Determine the [X, Y] coordinate at the center of the cell enclosing the given text.  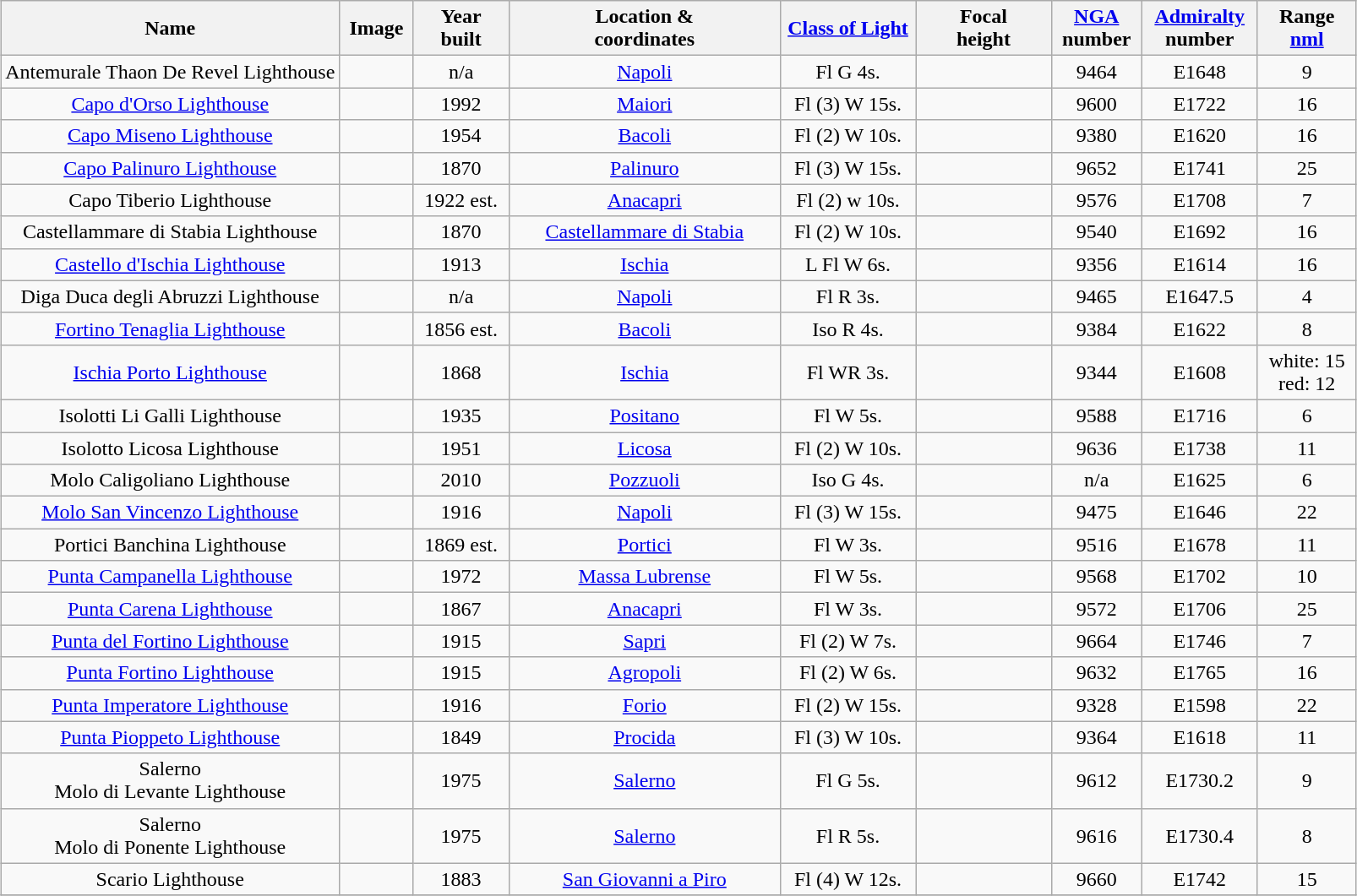
E1730.4 [1200, 836]
E1598 [1200, 705]
1883 [461, 879]
9516 [1097, 545]
E1608 [1200, 372]
1972 [461, 577]
Location & coordinates [644, 29]
Forio [644, 705]
E1742 [1200, 879]
9660 [1097, 879]
1935 [461, 415]
Fl (3) W 10s. [847, 737]
Fl (2) W 7s. [847, 641]
Molo Caligoliano Lighthouse [171, 481]
1951 [461, 448]
Fl R 5s. [847, 836]
9540 [1097, 232]
9464 [1097, 72]
Fl G 5s. [847, 780]
Fl (4) W 12s. [847, 879]
2010 [461, 481]
1867 [461, 609]
Capo Palinuro Lighthouse [171, 168]
Image [377, 29]
9384 [1097, 329]
9380 [1097, 136]
9636 [1097, 448]
Agropoli [644, 673]
San Giovanni a Piro [644, 879]
E1738 [1200, 448]
1868 [461, 372]
Portici [644, 545]
Scario Lighthouse [171, 879]
Punta Fortino Lighthouse [171, 673]
Admiraltynumber [1200, 29]
Punta Pioppeto Lighthouse [171, 737]
Molo San Vincenzo Lighthouse [171, 513]
Iso G 4s. [847, 481]
9356 [1097, 264]
Punta del Fortino Lighthouse [171, 641]
E1730.2 [1200, 780]
9652 [1097, 168]
9344 [1097, 372]
Massa Lubrense [644, 577]
Punta Campanella Lighthouse [171, 577]
4 [1306, 296]
E1646 [1200, 513]
E1765 [1200, 673]
1869 est. [461, 545]
E1625 [1200, 481]
1922 est. [461, 200]
Castellammare di Stabia Lighthouse [171, 232]
Diga Duca degli Abruzzi Lighthouse [171, 296]
Fl (2) W 15s. [847, 705]
Positano [644, 415]
Castellammare di Stabia [644, 232]
E1620 [1200, 136]
white: 15red: 12 [1306, 372]
Class of Light [847, 29]
Licosa [644, 448]
Rangenml [1306, 29]
Portici Banchina Lighthouse [171, 545]
Punta Imperatore Lighthouse [171, 705]
E1706 [1200, 609]
1849 [461, 737]
Ischia Porto Lighthouse [171, 372]
9364 [1097, 737]
9612 [1097, 780]
9588 [1097, 415]
Yearbuilt [461, 29]
NGAnumber [1097, 29]
E1648 [1200, 72]
Capo Miseno Lighthouse [171, 136]
E1618 [1200, 737]
Procida [644, 737]
9568 [1097, 577]
Maiori [644, 104]
9475 [1097, 513]
Palinuro [644, 168]
Fl R 3s. [847, 296]
E1622 [1200, 329]
10 [1306, 577]
Capo d'Orso Lighthouse [171, 104]
Castello d'Ischia Lighthouse [171, 264]
E1614 [1200, 264]
E1692 [1200, 232]
9616 [1097, 836]
L Fl W 6s. [847, 264]
Fl G 4s. [847, 72]
9600 [1097, 104]
9632 [1097, 673]
E1678 [1200, 545]
Punta Carena Lighthouse [171, 609]
Capo Tiberio Lighthouse [171, 200]
E1741 [1200, 168]
E1716 [1200, 415]
9465 [1097, 296]
Antemurale Thaon De Revel Lighthouse [171, 72]
Salerno Molo di Levante Lighthouse [171, 780]
9572 [1097, 609]
Iso R 4s. [847, 329]
Focalheight [984, 29]
1954 [461, 136]
Fl (2) W 6s. [847, 673]
E1647.5 [1200, 296]
Fl WR 3s. [847, 372]
Name [171, 29]
Isolotti Li Galli Lighthouse [171, 415]
9576 [1097, 200]
Salerno Molo di Ponente Lighthouse [171, 836]
1856 est. [461, 329]
E1702 [1200, 577]
Fl (2) w 10s. [847, 200]
Sapri [644, 641]
9328 [1097, 705]
E1722 [1200, 104]
9664 [1097, 641]
1913 [461, 264]
15 [1306, 879]
Isolotto Licosa Lighthouse [171, 448]
1992 [461, 104]
Pozzuoli [644, 481]
E1746 [1200, 641]
Fortino Tenaglia Lighthouse [171, 329]
E1708 [1200, 200]
